Search for the cell housing the specified text and yield its [X, Y] center coordinate. 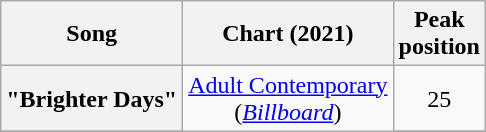
25 [439, 98]
Song [92, 34]
"Brighter Days" [92, 98]
Peakposition [439, 34]
Adult Contemporary(Billboard) [288, 98]
Chart (2021) [288, 34]
